From the cell containing the given text, extract its center point as [x, y] coordinate. 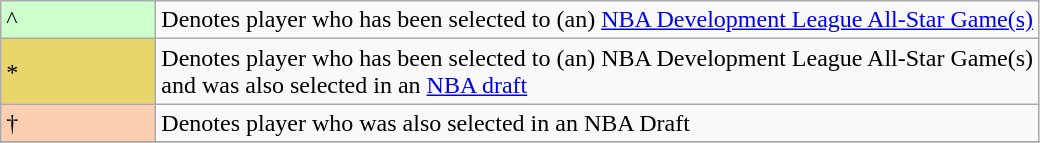
Denotes player who was also selected in an NBA Draft [598, 123]
^ [78, 20]
† [78, 123]
* [78, 72]
Denotes player who has been selected to (an) NBA Development League All-Star Game(s) and was also selected in an NBA draft [598, 72]
Denotes player who has been selected to (an) NBA Development League All-Star Game(s) [598, 20]
